Pinpoint the cell where the given text exists, returning its (X, Y) midpoint coordinate. 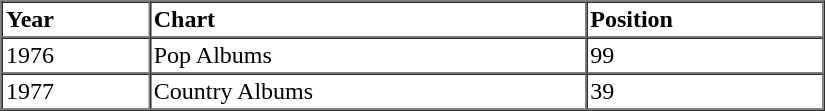
1976 (76, 56)
Chart (367, 20)
Position (705, 20)
Pop Albums (367, 56)
1977 (76, 92)
Country Albums (367, 92)
39 (705, 92)
99 (705, 56)
Year (76, 20)
